Pinpoint the cell where the given text exists, returning its [X, Y] midpoint coordinate. 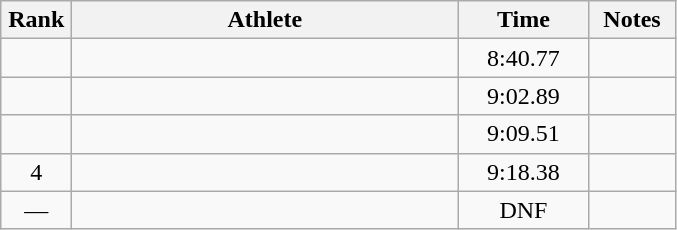
9:18.38 [524, 172]
9:09.51 [524, 134]
Time [524, 20]
Athlete [265, 20]
Notes [632, 20]
DNF [524, 210]
8:40.77 [524, 58]
— [36, 210]
4 [36, 172]
Rank [36, 20]
9:02.89 [524, 96]
